Output the (X, Y) coordinate of the center of the cell containing the given text.  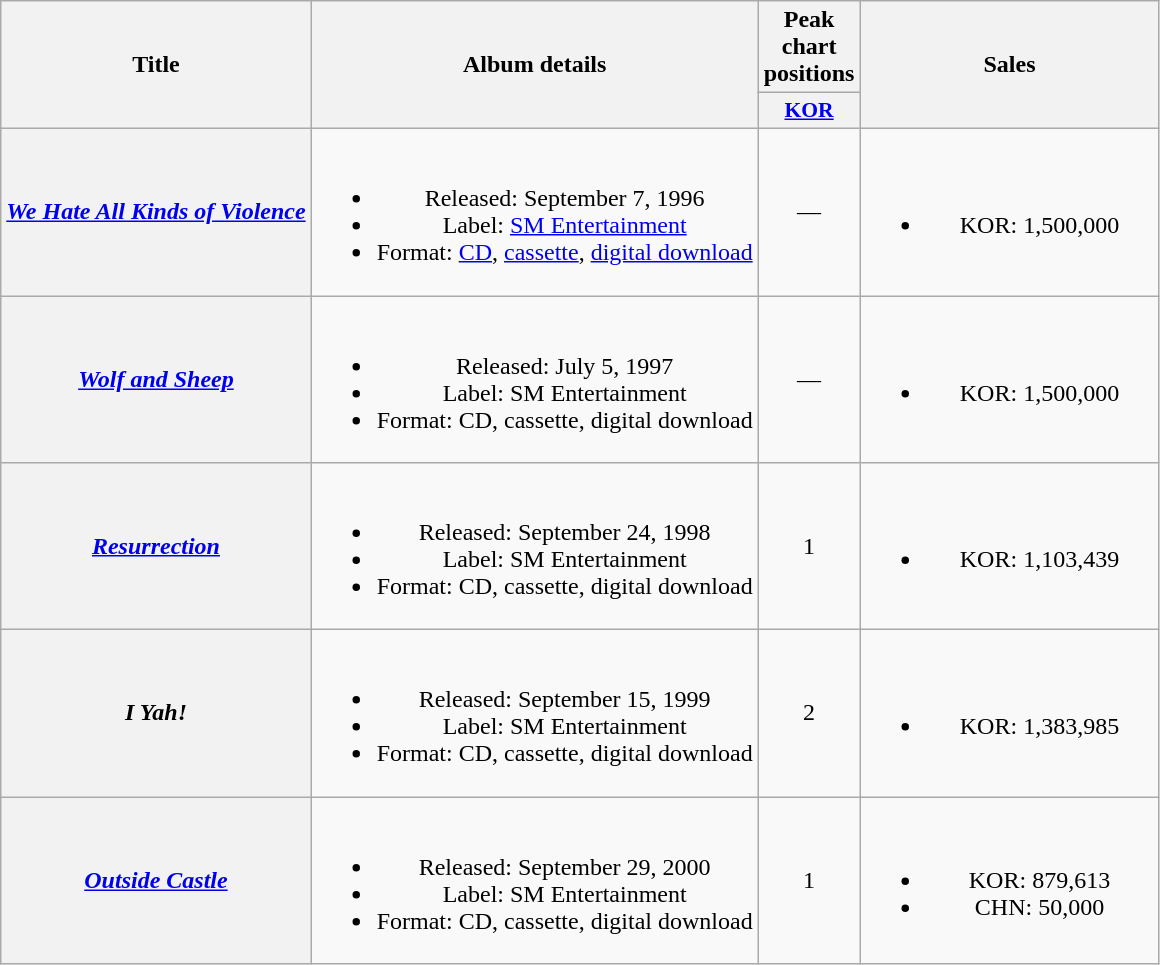
Title (156, 65)
Released: September 15, 1999Label: SM EntertainmentFormat: CD, cassette, digital download (534, 714)
Released: September 7, 1996Label: SM EntertainmentFormat: CD, cassette, digital download (534, 212)
We Hate All Kinds of Violence (156, 212)
KOR (809, 111)
Peakchartpositions (809, 47)
2 (809, 714)
Album details (534, 65)
Resurrection (156, 546)
Released: September 29, 2000Label: SM EntertainmentFormat: CD, cassette, digital download (534, 880)
KOR: 1,383,985 (1010, 714)
Released: July 5, 1997Label: SM EntertainmentFormat: CD, cassette, digital download (534, 380)
Wolf and Sheep (156, 380)
I Yah! (156, 714)
Outside Castle (156, 880)
KOR: 1,103,439 (1010, 546)
KOR: 879,613CHN: 50,000 (1010, 880)
Sales (1010, 65)
Released: September 24, 1998Label: SM EntertainmentFormat: CD, cassette, digital download (534, 546)
